Scan for the cell matching the given text and deliver its (X, Y) coordinate at center. 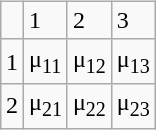
μ23 (133, 106)
μ21 (45, 106)
3 (133, 20)
μ11 (45, 61)
μ12 (89, 61)
μ22 (89, 106)
μ13 (133, 61)
